Locate the cell with the specified text and output its [X, Y] center coordinate. 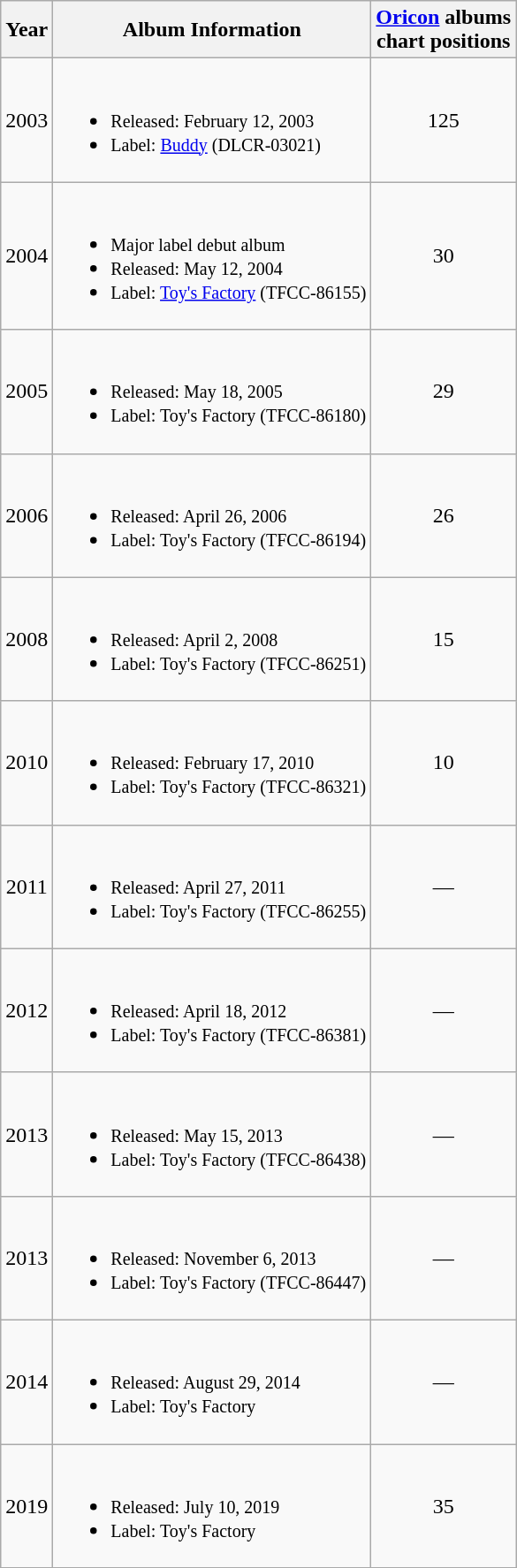
Released: February 12, 2003Label: Buddy (DLCR-03021) [212, 120]
15 [444, 639]
Released: April 27, 2011Label: Toy's Factory (TFCC-86255) [212, 887]
2004 [27, 256]
Released: May 18, 2005Label: Toy's Factory (TFCC-86180) [212, 392]
Oricon albumschart positions [444, 30]
2011 [27, 887]
2014 [27, 1382]
2005 [27, 392]
Released: April 2, 2008Label: Toy's Factory (TFCC-86251) [212, 639]
2008 [27, 639]
Released: April 18, 2012Label: Toy's Factory (TFCC-86381) [212, 1010]
Released: February 17, 2010Label: Toy's Factory (TFCC-86321) [212, 763]
Released: November 6, 2013Label: Toy's Factory (TFCC-86447) [212, 1258]
2019 [27, 1506]
Released: April 26, 2006Label: Toy's Factory (TFCC-86194) [212, 515]
35 [444, 1506]
2006 [27, 515]
125 [444, 120]
10 [444, 763]
Released: July 10, 2019Label: Toy's Factory [212, 1506]
Released: August 29, 2014Label: Toy's Factory [212, 1382]
Year [27, 30]
Released: May 15, 2013Label: Toy's Factory (TFCC-86438) [212, 1134]
2003 [27, 120]
2012 [27, 1010]
29 [444, 392]
26 [444, 515]
Album Information [212, 30]
30 [444, 256]
Major label debut albumReleased: May 12, 2004Label: Toy's Factory (TFCC-86155) [212, 256]
2010 [27, 763]
